Provide the (X, Y) coordinate of the cell's center where the given text is located.  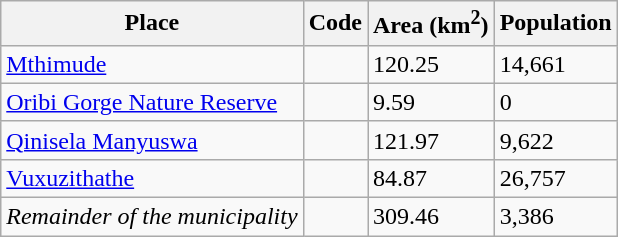
Remainder of the municipality (152, 217)
Qinisela Manyuswa (152, 140)
Mthimude (152, 64)
Place (152, 24)
Oribi Gorge Nature Reserve (152, 102)
309.46 (432, 217)
26,757 (556, 178)
Area (km2) (432, 24)
84.87 (432, 178)
14,661 (556, 64)
121.97 (432, 140)
0 (556, 102)
Population (556, 24)
120.25 (432, 64)
9,622 (556, 140)
Vuxuzithathe (152, 178)
9.59 (432, 102)
3,386 (556, 217)
Code (335, 24)
